For the text-containing cell, return its midpoint in [X, Y] coordinate format. 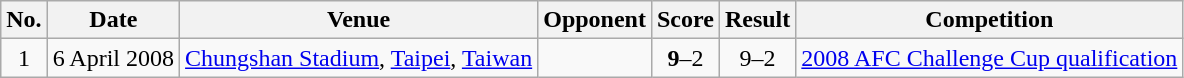
Competition [990, 20]
Score [685, 20]
Opponent [595, 20]
1 [24, 58]
6 April 2008 [113, 58]
Date [113, 20]
Result [757, 20]
No. [24, 20]
2008 AFC Challenge Cup qualification [990, 58]
Venue [359, 20]
Chungshan Stadium, Taipei, Taiwan [359, 58]
